For the text-containing cell, return its midpoint in [x, y] coordinate format. 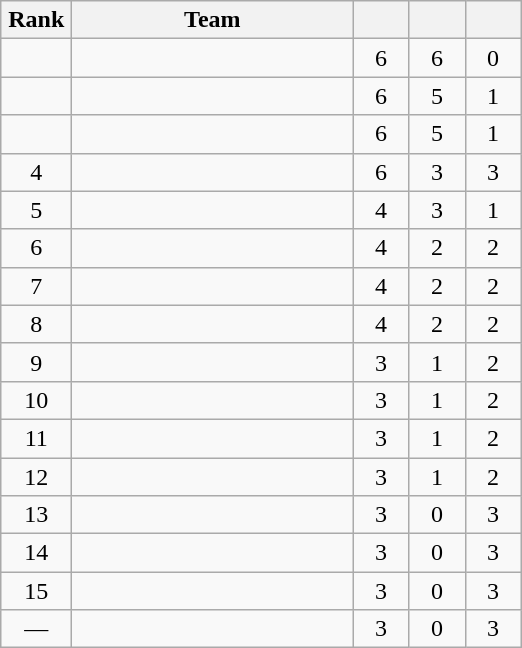
14 [36, 553]
9 [36, 362]
Team [212, 20]
10 [36, 400]
— [36, 629]
7 [36, 286]
Rank [36, 20]
15 [36, 591]
8 [36, 324]
11 [36, 438]
12 [36, 477]
13 [36, 515]
